Search for the cell housing the specified text and yield its (x, y) center coordinate. 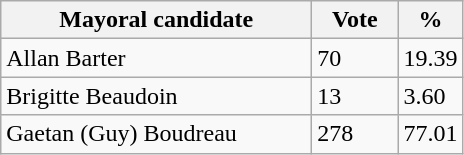
13 (355, 96)
19.39 (430, 58)
3.60 (430, 96)
77.01 (430, 134)
278 (355, 134)
Vote (355, 20)
% (430, 20)
70 (355, 58)
Mayoral candidate (156, 20)
Brigitte Beaudoin (156, 96)
Allan Barter (156, 58)
Gaetan (Guy) Boudreau (156, 134)
